Detect which cell encompasses the target text, then output its [x, y] center coordinate. 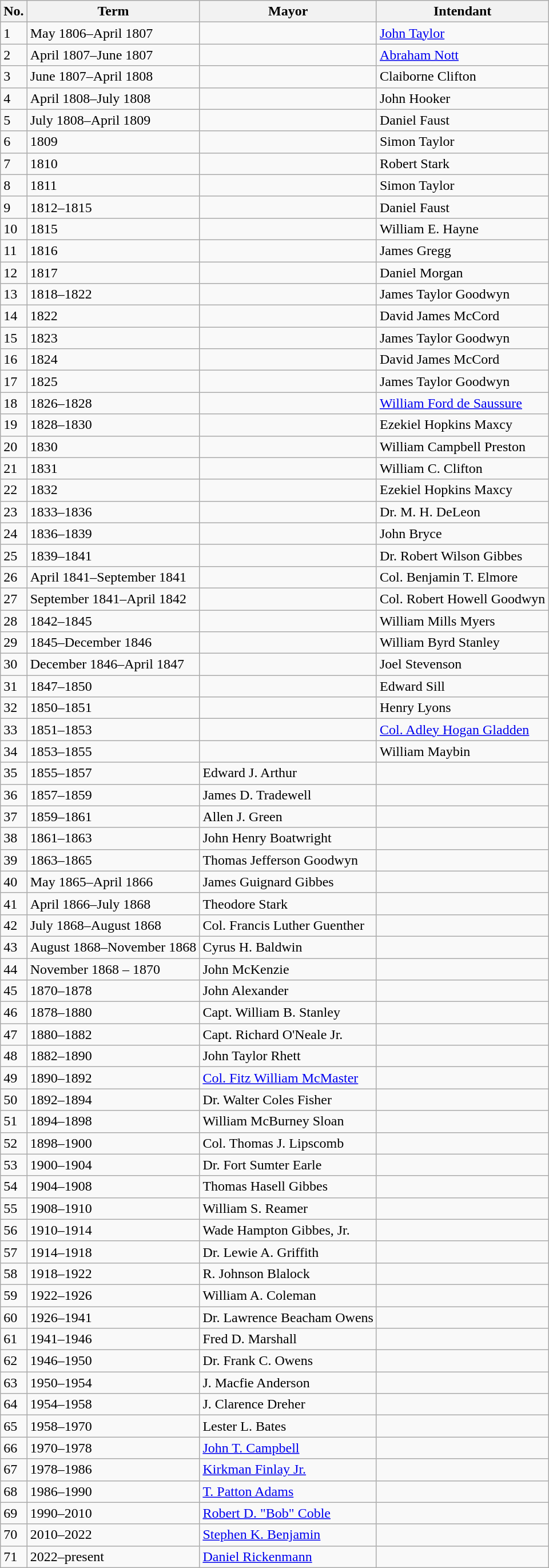
1861–1863 [113, 838]
1850–1851 [113, 708]
Edward J. Arthur [288, 773]
14 [14, 316]
Thomas Hasell Gibbes [288, 1187]
15 [14, 338]
William C. Clifton [462, 468]
Allen J. Green [288, 817]
35 [14, 773]
30 [14, 664]
1990–2010 [113, 1513]
Dr. M. H. DeLeon [462, 512]
1828–1830 [113, 425]
13 [14, 295]
67 [14, 1470]
1826–1828 [113, 403]
1822 [113, 316]
Dr. Lewie A. Griffith [288, 1252]
17 [14, 381]
Cyrus H. Baldwin [288, 947]
1914–1918 [113, 1252]
James Gregg [462, 250]
April 1841–September 1841 [113, 577]
48 [14, 1056]
36 [14, 795]
1815 [113, 229]
1853–1855 [113, 751]
1818–1822 [113, 295]
1824 [113, 360]
1904–1908 [113, 1187]
8 [14, 185]
18 [14, 403]
37 [14, 817]
John Taylor [462, 33]
46 [14, 1013]
1847–1850 [113, 686]
1910–1914 [113, 1230]
June 1807–April 1808 [113, 77]
1958–1970 [113, 1426]
71 [14, 1557]
Daniel Morgan [462, 273]
T. Patton Adams [288, 1491]
1839–1841 [113, 555]
1845–December 1846 [113, 643]
16 [14, 360]
Daniel Rickenmann [288, 1557]
William McBurney Sloan [288, 1121]
J. Clarence Dreher [288, 1404]
68 [14, 1491]
66 [14, 1448]
61 [14, 1339]
21 [14, 468]
1859–1861 [113, 817]
49 [14, 1078]
40 [14, 882]
60 [14, 1317]
December 1846–April 1847 [113, 664]
Capt. Richard O'Neale Jr. [288, 1034]
Dr. Fort Sumter Earle [288, 1165]
1946–1950 [113, 1361]
Joel Stevenson [462, 664]
63 [14, 1383]
24 [14, 534]
56 [14, 1230]
1908–1910 [113, 1208]
J. Macfie Anderson [288, 1383]
20 [14, 447]
William S. Reamer [288, 1208]
Col. Thomas J. Lipscomb [288, 1143]
July 1808–April 1809 [113, 120]
53 [14, 1165]
1855–1857 [113, 773]
John Alexander [288, 991]
1851–1853 [113, 730]
28 [14, 620]
1880–1882 [113, 1034]
John Bryce [462, 534]
Abraham Nott [462, 55]
Wade Hampton Gibbes, Jr. [288, 1230]
John McKenzie [288, 969]
1836–1839 [113, 534]
William Campbell Preston [462, 447]
64 [14, 1404]
Edward Sill [462, 686]
1816 [113, 250]
John Taylor Rhett [288, 1056]
Theodore Stark [288, 904]
William Byrd Stanley [462, 643]
1922–1926 [113, 1295]
1900–1904 [113, 1165]
45 [14, 991]
1817 [113, 273]
Term [113, 11]
1970–1978 [113, 1448]
William A. Coleman [288, 1295]
33 [14, 730]
59 [14, 1295]
1898–1900 [113, 1143]
1809 [113, 142]
Dr. Walter Coles Fisher [288, 1100]
1863–1865 [113, 860]
1830 [113, 447]
54 [14, 1187]
42 [14, 925]
April 1807–June 1807 [113, 55]
Col. Francis Luther Guenther [288, 925]
1954–1958 [113, 1404]
29 [14, 643]
27 [14, 599]
1918–1922 [113, 1273]
John Henry Boatwright [288, 838]
Stephen K. Benjamin [288, 1535]
1882–1890 [113, 1056]
John T. Campbell [288, 1448]
19 [14, 425]
William Ford de Saussure [462, 403]
Col. Fitz William McMaster [288, 1078]
38 [14, 838]
4 [14, 98]
5 [14, 120]
Dr. Lawrence Beacham Owens [288, 1317]
September 1841–April 1842 [113, 599]
1825 [113, 381]
1978–1986 [113, 1470]
May 1806–April 1807 [113, 33]
Intendant [462, 11]
William Maybin [462, 751]
65 [14, 1426]
William Mills Myers [462, 620]
1950–1954 [113, 1383]
1823 [113, 338]
31 [14, 686]
10 [14, 229]
James D. Tradewell [288, 795]
32 [14, 708]
23 [14, 512]
April 1866–July 1868 [113, 904]
12 [14, 273]
Col. Adley Hogan Gladden [462, 730]
Col. Robert Howell Goodwyn [462, 599]
43 [14, 947]
7 [14, 164]
57 [14, 1252]
1831 [113, 468]
1833–1836 [113, 512]
1812–1815 [113, 207]
2 [14, 55]
1986–1990 [113, 1491]
1926–1941 [113, 1317]
1890–1892 [113, 1078]
22 [14, 490]
1811 [113, 185]
26 [14, 577]
52 [14, 1143]
James Guignard Gibbes [288, 882]
William E. Hayne [462, 229]
John Hooker [462, 98]
1832 [113, 490]
2010–2022 [113, 1535]
Lester L. Bates [288, 1426]
44 [14, 969]
1842–1845 [113, 620]
1941–1946 [113, 1339]
Henry Lyons [462, 708]
Col. Benjamin T. Elmore [462, 577]
1892–1894 [113, 1100]
No. [14, 11]
9 [14, 207]
Thomas Jefferson Goodwyn [288, 860]
41 [14, 904]
Capt. William B. Stanley [288, 1013]
50 [14, 1100]
1870–1878 [113, 991]
3 [14, 77]
70 [14, 1535]
November 1868 – 1870 [113, 969]
11 [14, 250]
58 [14, 1273]
April 1808–July 1808 [113, 98]
1 [14, 33]
Dr. Robert Wilson Gibbes [462, 555]
Dr. Frank C. Owens [288, 1361]
55 [14, 1208]
6 [14, 142]
Robert D. "Bob" Coble [288, 1513]
1857–1859 [113, 795]
August 1868–November 1868 [113, 947]
69 [14, 1513]
39 [14, 860]
34 [14, 751]
51 [14, 1121]
Fred D. Marshall [288, 1339]
1878–1880 [113, 1013]
47 [14, 1034]
Kirkman Finlay Jr. [288, 1470]
May 1865–April 1866 [113, 882]
1894–1898 [113, 1121]
2022–present [113, 1557]
July 1868–August 1868 [113, 925]
62 [14, 1361]
1810 [113, 164]
Claiborne Clifton [462, 77]
25 [14, 555]
Robert Stark [462, 164]
R. Johnson Blalock [288, 1273]
Mayor [288, 11]
